Scan for the cell matching the given text and deliver its (X, Y) coordinate at center. 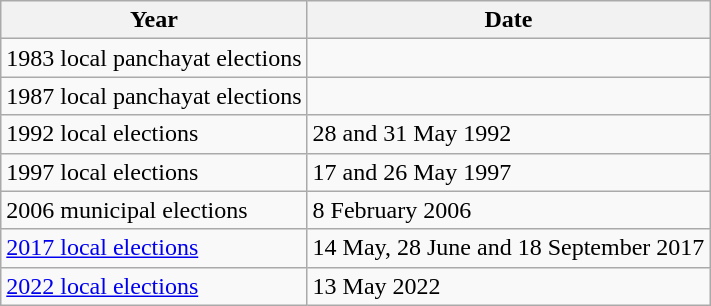
2017 local elections (154, 248)
1992 local elections (154, 134)
2006 municipal elections (154, 210)
14 May, 28 June and 18 September 2017 (508, 248)
28 and 31 May 1992 (508, 134)
13 May 2022 (508, 286)
1987 local panchayat elections (154, 96)
2022 local elections (154, 286)
1997 local elections (154, 172)
1983 local panchayat elections (154, 58)
Date (508, 20)
Year (154, 20)
17 and 26 May 1997 (508, 172)
8 February 2006 (508, 210)
